Return the (x, y) coordinate for the center point of the cell that contains the specified text.  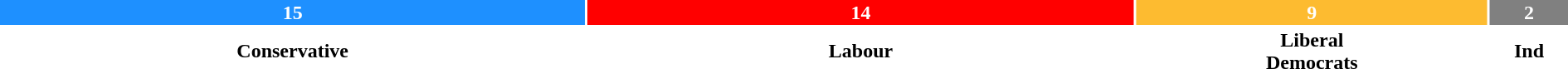
9 (1312, 12)
15 (292, 12)
2 (1529, 12)
14 (860, 12)
